Scan for the cell matching the given text and deliver its [X, Y] coordinate at center. 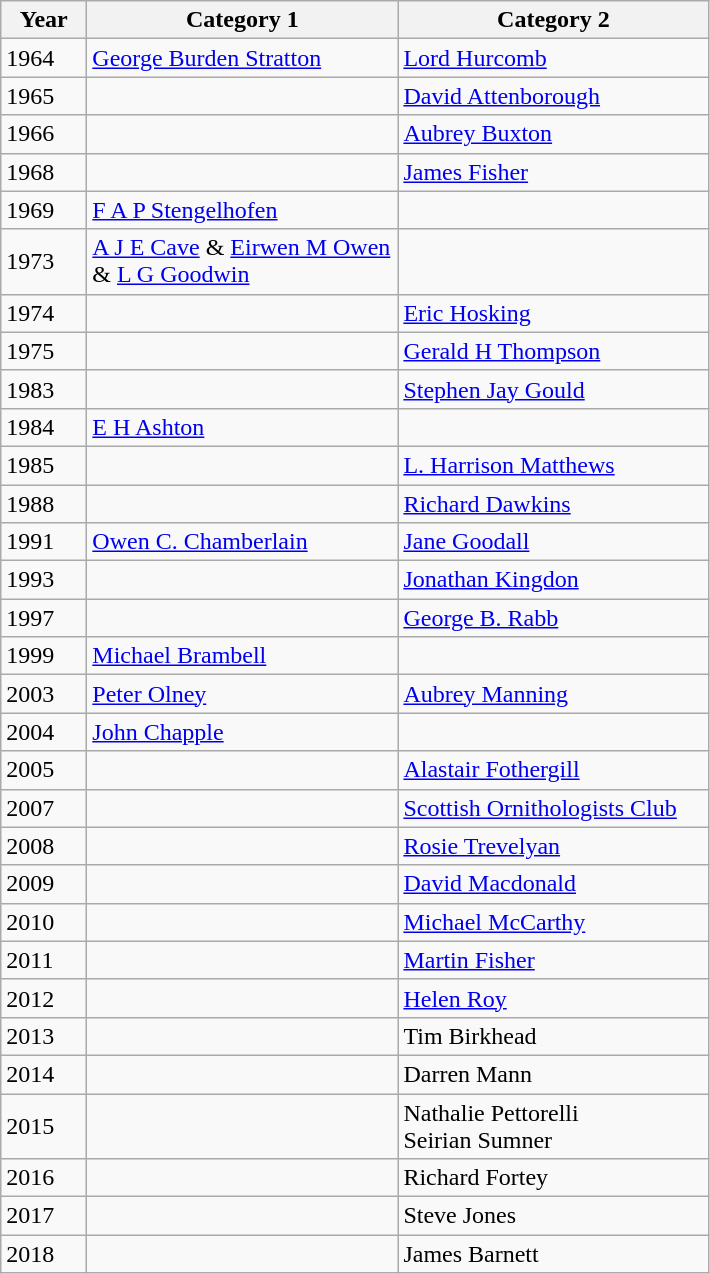
2014 [44, 1074]
Michael McCarthy [554, 922]
2013 [44, 1036]
George B. Rabb [554, 618]
Helen Roy [554, 998]
2017 [44, 1216]
James Barnett [554, 1254]
1997 [44, 618]
2018 [44, 1254]
Category 1 [242, 20]
Rosie Trevelyan [554, 846]
1984 [44, 427]
2009 [44, 884]
1973 [44, 262]
Eric Hosking [554, 313]
2004 [44, 732]
E H Ashton [242, 427]
1969 [44, 210]
2010 [44, 922]
James Fisher [554, 172]
1965 [44, 96]
Aubrey Manning [554, 694]
1975 [44, 351]
George Burden Stratton [242, 58]
Jonathan Kingdon [554, 580]
Jane Goodall [554, 542]
Stephen Jay Gould [554, 389]
1968 [44, 172]
1966 [44, 134]
Michael Brambell [242, 656]
1983 [44, 389]
1964 [44, 58]
2003 [44, 694]
2008 [44, 846]
Martin Fisher [554, 960]
F A P Stengelhofen [242, 210]
Steve Jones [554, 1216]
2012 [44, 998]
1999 [44, 656]
David Attenborough [554, 96]
Darren Mann [554, 1074]
Scottish Ornithologists Club [554, 808]
Tim Birkhead [554, 1036]
2007 [44, 808]
1974 [44, 313]
1993 [44, 580]
2016 [44, 1178]
Peter Olney [242, 694]
David Macdonald [554, 884]
Year [44, 20]
Category 2 [554, 20]
Alastair Fothergill [554, 770]
A J E Cave & Eirwen M Owen & L G Goodwin [242, 262]
Nathalie PettorelliSeirian Sumner [554, 1126]
Owen C. Chamberlain [242, 542]
John Chapple [242, 732]
Richard Fortey [554, 1178]
1988 [44, 503]
2011 [44, 960]
Lord Hurcomb [554, 58]
Aubrey Buxton [554, 134]
Richard Dawkins [554, 503]
2015 [44, 1126]
Gerald H Thompson [554, 351]
L. Harrison Matthews [554, 465]
1985 [44, 465]
1991 [44, 542]
2005 [44, 770]
